Return [X, Y] of the center of cell containing provided text 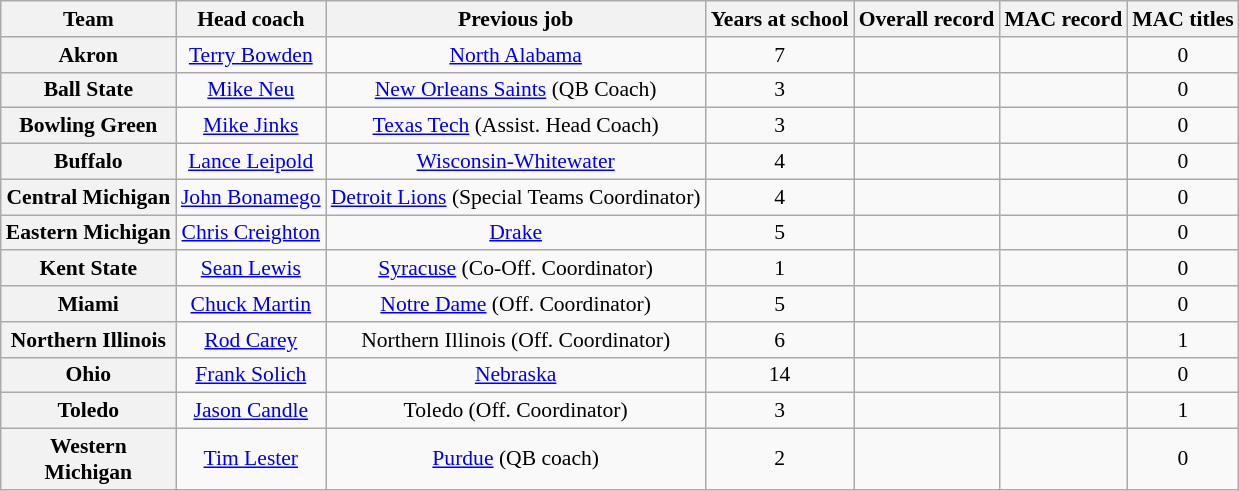
New Orleans Saints (QB Coach) [516, 90]
MAC record [1063, 19]
Frank Solich [251, 375]
North Alabama [516, 55]
Jason Candle [251, 411]
Toledo [88, 411]
Western Michigan [88, 460]
Central Michigan [88, 197]
John Bonamego [251, 197]
Northern Illinois [88, 340]
Tim Lester [251, 460]
6 [780, 340]
Buffalo [88, 162]
Syracuse (Co-Off. Coordinator) [516, 269]
Nebraska [516, 375]
Drake [516, 233]
Ball State [88, 90]
Northern Illinois (Off. Coordinator) [516, 340]
Eastern Michigan [88, 233]
Wisconsin-Whitewater [516, 162]
Head coach [251, 19]
14 [780, 375]
MAC titles [1182, 19]
Texas Tech (Assist. Head Coach) [516, 126]
Rod Carey [251, 340]
Team [88, 19]
Previous job [516, 19]
7 [780, 55]
Notre Dame (Off. Coordinator) [516, 304]
Toledo (Off. Coordinator) [516, 411]
Kent State [88, 269]
Bowling Green [88, 126]
Chuck Martin [251, 304]
Sean Lewis [251, 269]
Overall record [927, 19]
Ohio [88, 375]
Detroit Lions (Special Teams Coordinator) [516, 197]
2 [780, 460]
Purdue (QB coach) [516, 460]
Years at school [780, 19]
Terry Bowden [251, 55]
Akron [88, 55]
Mike Neu [251, 90]
Mike Jinks [251, 126]
Lance Leipold [251, 162]
Miami [88, 304]
Chris Creighton [251, 233]
